Find where the given text appears and provide that cell's center as [x, y] coordinate. 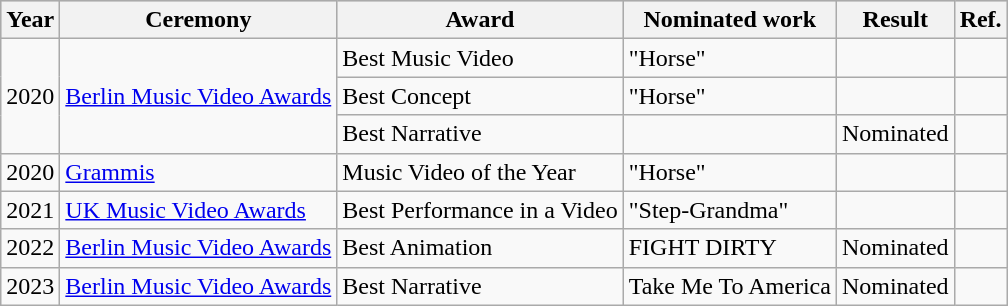
Music Video of the Year [480, 172]
UK Music Video Awards [198, 210]
Take Me To America [730, 286]
"Step-Grandma" [730, 210]
Best Performance in a Video [480, 210]
Award [480, 20]
2021 [30, 210]
Year [30, 20]
Result [895, 20]
FIGHT DIRTY [730, 248]
Best Animation [480, 248]
Nominated work [730, 20]
Grammis [198, 172]
Best Music Video [480, 58]
2022 [30, 248]
Ceremony [198, 20]
Ref. [980, 20]
2023 [30, 286]
Best Concept [480, 96]
